For the text-containing cell, return its midpoint in (X, Y) coordinate format. 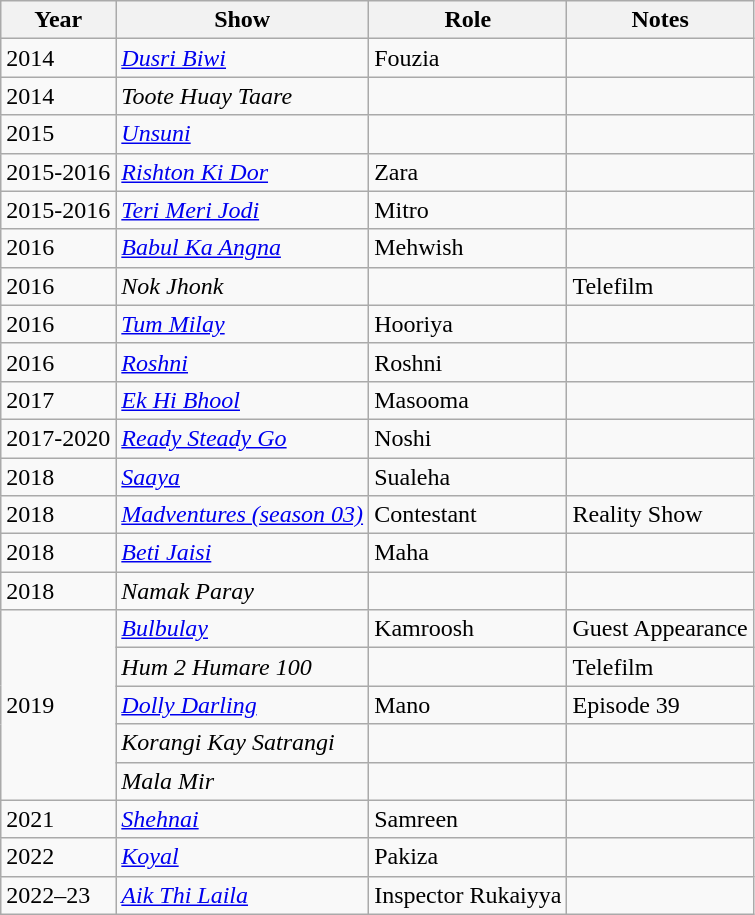
Nok Jhonk (242, 286)
Kamroosh (468, 629)
Ek Hi Bhool (242, 400)
Bulbulay (242, 629)
Episode 39 (660, 705)
Shehnai (242, 819)
Hooriya (468, 324)
Role (468, 20)
Tum Milay (242, 324)
Mala Mir (242, 781)
Teri Meri Jodi (242, 210)
2019 (58, 705)
Zara (468, 172)
Samreen (468, 819)
2017 (58, 400)
Dusri Biwi (242, 58)
2017-2020 (58, 438)
Year (58, 20)
Aik Thi Laila (242, 895)
Unsuni (242, 134)
Babul Ka Angna (242, 248)
Show (242, 20)
2015 (58, 134)
Pakiza (468, 857)
2021 (58, 819)
Mano (468, 705)
Sualeha (468, 477)
Fouzia (468, 58)
Toote Huay Taare (242, 96)
2022 (58, 857)
Inspector Rukaiyya (468, 895)
Notes (660, 20)
Hum 2 Humare 100 (242, 667)
Mehwish (468, 248)
Guest Appearance (660, 629)
Saaya (242, 477)
Namak Paray (242, 591)
Korangi Kay Satrangi (242, 743)
Maha (468, 553)
Reality Show (660, 515)
Ready Steady Go (242, 438)
Noshi (468, 438)
Beti Jaisi (242, 553)
2022–23 (58, 895)
Masooma (468, 400)
Koyal (242, 857)
Contestant (468, 515)
Rishton Ki Dor (242, 172)
Madventures (season 03) (242, 515)
Mitro (468, 210)
Dolly Darling (242, 705)
